Identify which cell holds the provided text, then report its [X, Y] central coordinate. 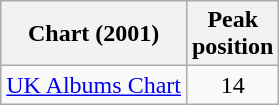
UK Albums Chart [94, 85]
Peakposition [232, 34]
14 [232, 85]
Chart (2001) [94, 34]
